Provide the [X, Y] coordinate of the cell's center where the given text is located.  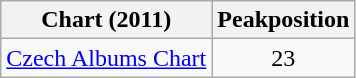
Chart (2011) [106, 20]
23 [284, 58]
Czech Albums Chart [106, 58]
Peakposition [284, 20]
